Provide the [x, y] coordinate of the cell's center where the given text is located.  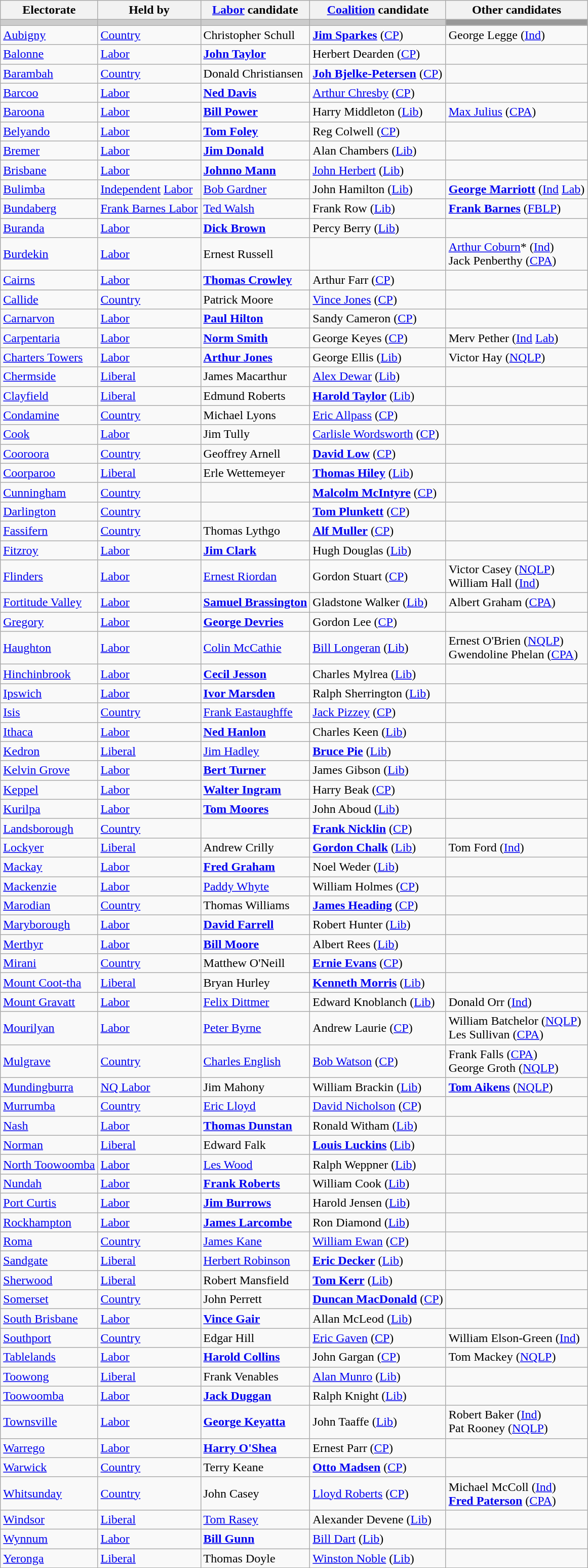
Marodian [49, 906]
Patrick Moore [255, 300]
Bruce Pie (Lib) [378, 751]
Port Curtis [49, 1203]
Frank Roberts [255, 1183]
Ivor Marsden [255, 693]
Bert Turner [255, 770]
Norman [49, 1145]
Andrew Laurie (CP) [378, 1028]
Michael McColl (Ind) Fred Paterson (CPA) [517, 1493]
Merv Pether (Ind Lab) [517, 338]
Edward Falk [255, 1145]
Vince Jones (CP) [378, 300]
Coalition candidate [378, 10]
John Casey [255, 1493]
Reg Colwell (CP) [378, 131]
Mirani [49, 963]
John Gargan (CP) [378, 1357]
Callide [49, 300]
Cairns [49, 280]
Haughton [49, 648]
Barambah [49, 73]
Ernest Parr (CP) [378, 1448]
Mundingburra [49, 1087]
Geoffrey Arnell [255, 454]
Gordon Chalk (Lib) [378, 847]
Hugh Douglas (Lib) [378, 550]
Brisbane [49, 170]
Harold Jensen (Lib) [378, 1203]
Aubigny [49, 35]
Labor candidate [255, 10]
Fred Graham [255, 867]
Tom Foley [255, 131]
Warwick [49, 1467]
Vince Gair [255, 1319]
David Nicholson (CP) [378, 1106]
Bob Gardner [255, 189]
Thomas Dunstan [255, 1126]
Eric Decker (Lib) [378, 1261]
Mount Gravatt [49, 1002]
William Brackin (Lib) [378, 1087]
Bill Power [255, 112]
William Cook (Lib) [378, 1183]
Carlisle Wordsworth (CP) [378, 434]
Thomas Hiley (Lib) [378, 473]
Ted Walsh [255, 208]
George Keyes (CP) [378, 338]
Percy Berry (Lib) [378, 228]
William Holmes (CP) [378, 886]
Thomas Crowley [255, 280]
Tom Ford (Ind) [517, 847]
Peter Byrne [255, 1028]
Bryan Hurley [255, 983]
Baroona [49, 112]
Tom Aikens (NQLP) [517, 1087]
Electorate [49, 10]
Jim Sparkes (CP) [378, 35]
Noel Weder (Lib) [378, 867]
John Perrett [255, 1299]
Frank Eastaughffe [255, 713]
Ernest Riordan [255, 577]
Thomas Williams [255, 906]
Andrew Crilly [255, 847]
Harry O'Shea [255, 1448]
Tom Moores [255, 809]
Flinders [49, 577]
South Brisbane [49, 1319]
James Macarthur [255, 377]
George Legge (Ind) [517, 35]
Condamine [49, 415]
Tom Kerr (Lib) [378, 1280]
Whitsunday [49, 1493]
Chermside [49, 377]
Cecil Jesson [255, 674]
Charles English [255, 1061]
Tom Rasey [255, 1519]
Arthur Chresby (CP) [378, 93]
Herbert Dearden (CP) [378, 54]
Victor Casey (NQLP) William Hall (Ind) [517, 577]
Maryborough [49, 925]
Matthew O'Neill [255, 963]
Bill Dart (Lib) [378, 1539]
Erle Wettemeyer [255, 473]
Ned Hanlon [255, 732]
Frank Barnes Labor [149, 208]
John Hamilton (Lib) [378, 189]
Samuel Brassington [255, 603]
Jim Clark [255, 550]
Arthur Coburn* (Ind) Jack Penberthy (CPA) [517, 254]
Frank Nicklin (CP) [378, 828]
Ithaca [49, 732]
Charles Mylrea (Lib) [378, 674]
NQ Labor [149, 1087]
Clayfield [49, 396]
Dick Brown [255, 228]
Toowong [49, 1376]
George Marriott (Ind Lab) [517, 189]
Walter Ingram [255, 790]
Coorparoo [49, 473]
Christopher Schull [255, 35]
Cooroora [49, 454]
Albert Rees (Lib) [378, 944]
Robert Hunter (Lib) [378, 925]
Tablelands [49, 1357]
Ralph Weppner (Lib) [378, 1164]
Alan Chambers (Lib) [378, 151]
Thomas Lythgo [255, 531]
Charters Towers [49, 357]
Frank Venables [255, 1376]
Alex Dewar (Lib) [378, 377]
Ernie Evans (CP) [378, 963]
Johnno Mann [255, 170]
David Low (CP) [378, 454]
Toowoomba [49, 1396]
Townsville [49, 1422]
Bill Moore [255, 944]
Nundah [49, 1183]
Felix Dittmer [255, 1002]
James Larcombe [255, 1222]
Jim Tully [255, 434]
Albert Graham (CPA) [517, 603]
Eric Lloyd [255, 1106]
Somerset [49, 1299]
John Herbert (Lib) [378, 170]
Harold Collins [255, 1357]
Otto Madsen (CP) [378, 1467]
Gladstone Walker (Lib) [378, 603]
Ernest O'Brien (NQLP) Gwendoline Phelan (CPA) [517, 648]
Merthyr [49, 944]
Jack Pizzey (CP) [378, 713]
North Toowoomba [49, 1164]
Ralph Knight (Lib) [378, 1396]
Terry Keane [255, 1467]
Sherwood [49, 1280]
Roma [49, 1242]
Ernest Russell [255, 254]
Herbert Robinson [255, 1261]
Harry Middleton (Lib) [378, 112]
Buranda [49, 228]
Burdekin [49, 254]
Alexander Devene (Lib) [378, 1519]
Eric Allpass (CP) [378, 415]
Les Wood [255, 1164]
Tom Mackey (NQLP) [517, 1357]
Warrego [49, 1448]
Mourilyan [49, 1028]
Donald Christiansen [255, 73]
Yeronga [49, 1558]
Lockyer [49, 847]
Robert Baker (Ind) Pat Rooney (NQLP) [517, 1422]
Arthur Farr (CP) [378, 280]
Fitzroy [49, 550]
John Aboud (Lib) [378, 809]
Frank Row (Lib) [378, 208]
Gordon Lee (CP) [378, 622]
William Batchelor (NQLP) Les Sullivan (CPA) [517, 1028]
George Ellis (Lib) [378, 357]
Lloyd Roberts (CP) [378, 1493]
Carpentaria [49, 338]
James Kane [255, 1242]
Sandy Cameron (CP) [378, 319]
Eric Gaven (CP) [378, 1338]
Keppel [49, 790]
Windsor [49, 1519]
George Keyatta [255, 1422]
Edmund Roberts [255, 396]
Bulimba [49, 189]
Cunningham [49, 492]
Bill Longeran (Lib) [378, 648]
James Gibson (Lib) [378, 770]
William Ewan (CP) [378, 1242]
Allan McLeod (Lib) [378, 1319]
Paul Hilton [255, 319]
Edgar Hill [255, 1338]
Held by [149, 10]
Fassifern [49, 531]
Harold Taylor (Lib) [378, 396]
William Elson-Green (Ind) [517, 1338]
Edward Knoblanch (Lib) [378, 1002]
Ipswich [49, 693]
Southport [49, 1338]
Independent Labor [149, 189]
Tom Plunkett (CP) [378, 511]
Murrumba [49, 1106]
Colin McCathie [255, 648]
Alf Muller (CP) [378, 531]
Thomas Doyle [255, 1558]
Harry Beak (CP) [378, 790]
Barcoo [49, 93]
Wynnum [49, 1539]
John Taylor [255, 54]
Bundaberg [49, 208]
David Farrell [255, 925]
Winston Noble (Lib) [378, 1558]
Kelvin Grove [49, 770]
Other candidates [517, 10]
Jack Duggan [255, 1396]
Carnarvon [49, 319]
Jim Mahony [255, 1087]
Robert Mansfield [255, 1280]
Louis Luckins (Lib) [378, 1145]
Rockhampton [49, 1222]
Frank Barnes (FBLP) [517, 208]
Donald Orr (Ind) [517, 1002]
Mackay [49, 867]
Jim Hadley [255, 751]
Norm Smith [255, 338]
Ron Diamond (Lib) [378, 1222]
Bob Watson (CP) [378, 1061]
Max Julius (CPA) [517, 112]
Duncan MacDonald (CP) [378, 1299]
Alan Munro (Lib) [378, 1376]
Kurilpa [49, 809]
Kedron [49, 751]
Isis [49, 713]
Fortitude Valley [49, 603]
Charles Keen (Lib) [378, 732]
Belyando [49, 131]
Ronald Witham (Lib) [378, 1126]
Ned Davis [255, 93]
Kenneth Morris (Lib) [378, 983]
Mount Coot-tha [49, 983]
Bill Gunn [255, 1539]
Gregory [49, 622]
Jim Burrows [255, 1203]
John Taaffe (Lib) [378, 1422]
Ralph Sherrington (Lib) [378, 693]
Nash [49, 1126]
Michael Lyons [255, 415]
Paddy Whyte [255, 886]
Darlington [49, 511]
Jim Donald [255, 151]
Victor Hay (NQLP) [517, 357]
Landsborough [49, 828]
Bremer [49, 151]
Gordon Stuart (CP) [378, 577]
Mackenzie [49, 886]
James Heading (CP) [378, 906]
Mulgrave [49, 1061]
Hinchinbrook [49, 674]
Malcolm McIntyre (CP) [378, 492]
Arthur Jones [255, 357]
Joh Bjelke-Petersen (CP) [378, 73]
Frank Falls (CPA) George Groth (NQLP) [517, 1061]
Sandgate [49, 1261]
Balonne [49, 54]
George Devries [255, 622]
Cook [49, 434]
